Search for the cell housing the specified text and yield its [X, Y] center coordinate. 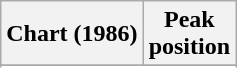
Chart (1986) [72, 34]
Peakposition [189, 34]
